Return the (X, Y) coordinate for the center point of the cell that contains the specified text.  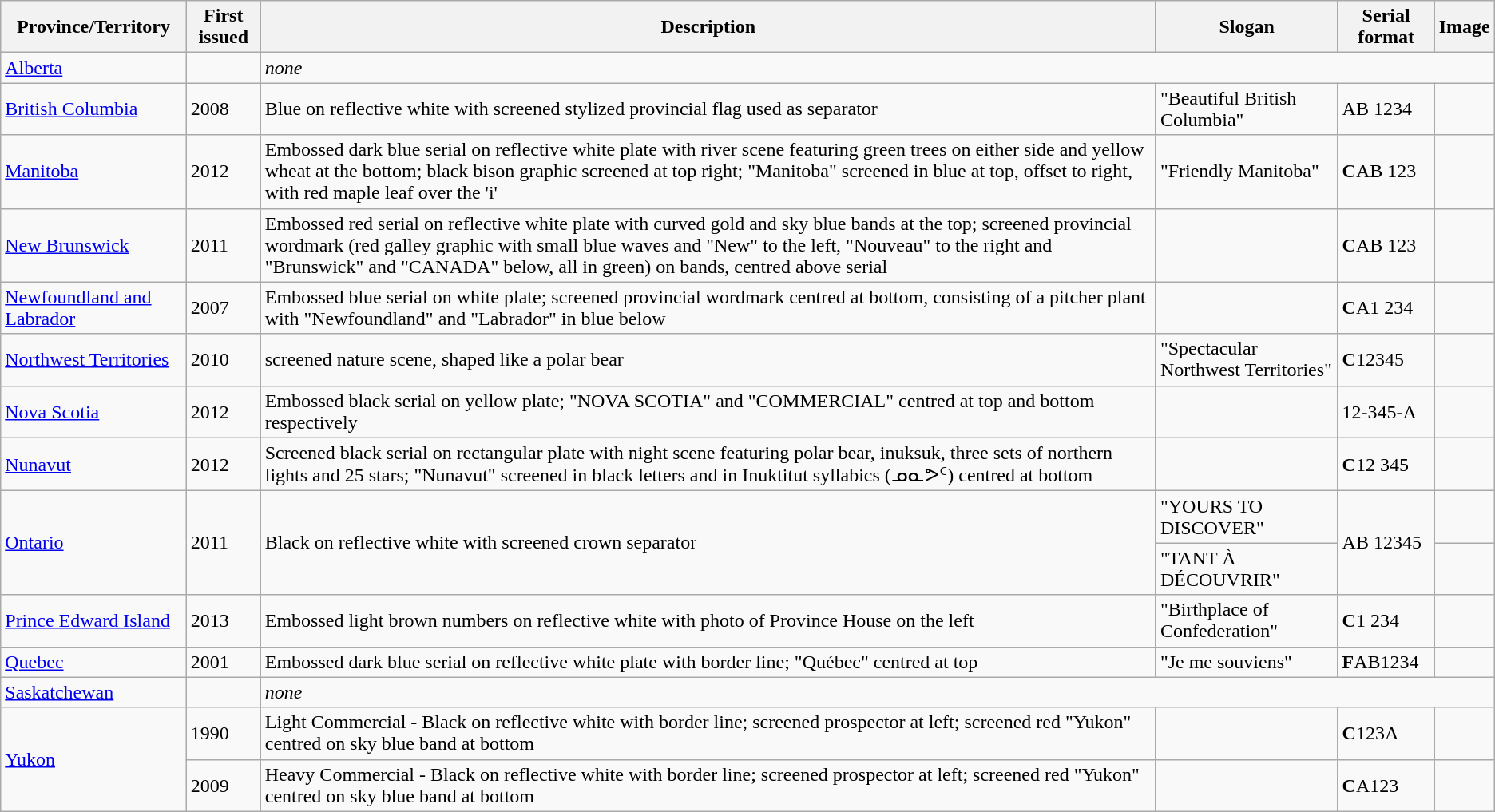
screened nature scene, shaped like a polar bear (708, 359)
Quebec (94, 662)
Province/Territory (94, 27)
1990 (224, 733)
Nunavut (94, 465)
Slogan (1247, 27)
British Columbia (94, 109)
Black on reflective white with screened crown separator (708, 543)
Embossed black serial on yellow plate; "NOVA SCOTIA" and "COMMERCIAL" centred at top and bottom respectively (708, 412)
CA123 (1386, 786)
"TANT À DÉCOUVRIR" (1247, 568)
First issued (224, 27)
Newfoundland and Labrador (94, 308)
2007 (224, 308)
Manitoba (94, 172)
AB 1234 (1386, 109)
Serial format (1386, 27)
C123A (1386, 733)
C12345 (1386, 359)
Yukon (94, 759)
CA1 234 (1386, 308)
Blue on reflective white with screened stylized provincial flag used as separator (708, 109)
"Beautiful British Columbia" (1247, 109)
Embossed light brown numbers on reflective white with photo of Province House on the left (708, 621)
AB 12345 (1386, 543)
"Birthplace of Confederation" (1247, 621)
Light Commercial - Black on reflective white with border line; screened prospector at left; screened red "Yukon" centred on sky blue band at bottom (708, 733)
"Friendly Manitoba" (1247, 172)
2001 (224, 662)
2013 (224, 621)
Nova Scotia (94, 412)
Prince Edward Island (94, 621)
Northwest Territories (94, 359)
Description (708, 27)
2010 (224, 359)
12-345-A (1386, 412)
"YOURS TO DISCOVER" (1247, 517)
Embossed dark blue serial on reflective white plate with border line; "Québec" centred at top (708, 662)
New Brunswick (94, 245)
2009 (224, 786)
Heavy Commercial - Black on reflective white with border line; screened prospector at left; screened red "Yukon" centred on sky blue band at bottom (708, 786)
Saskatchewan (94, 692)
2008 (224, 109)
"Je me souviens" (1247, 662)
"Spectacular Northwest Territories" (1247, 359)
C1 234 (1386, 621)
Alberta (94, 68)
Ontario (94, 543)
Image (1465, 27)
C12 345 (1386, 465)
FAB1234 (1386, 662)
